Locate the cell with the specified text and output its (X, Y) center coordinate. 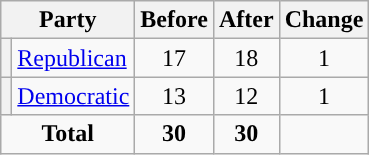
Democratic (74, 96)
18 (246, 58)
Total (68, 134)
Change (324, 20)
17 (174, 58)
Party (68, 20)
Republican (74, 58)
Before (174, 20)
12 (246, 96)
After (246, 20)
13 (174, 96)
